Search for the cell housing the specified text and yield its (X, Y) center coordinate. 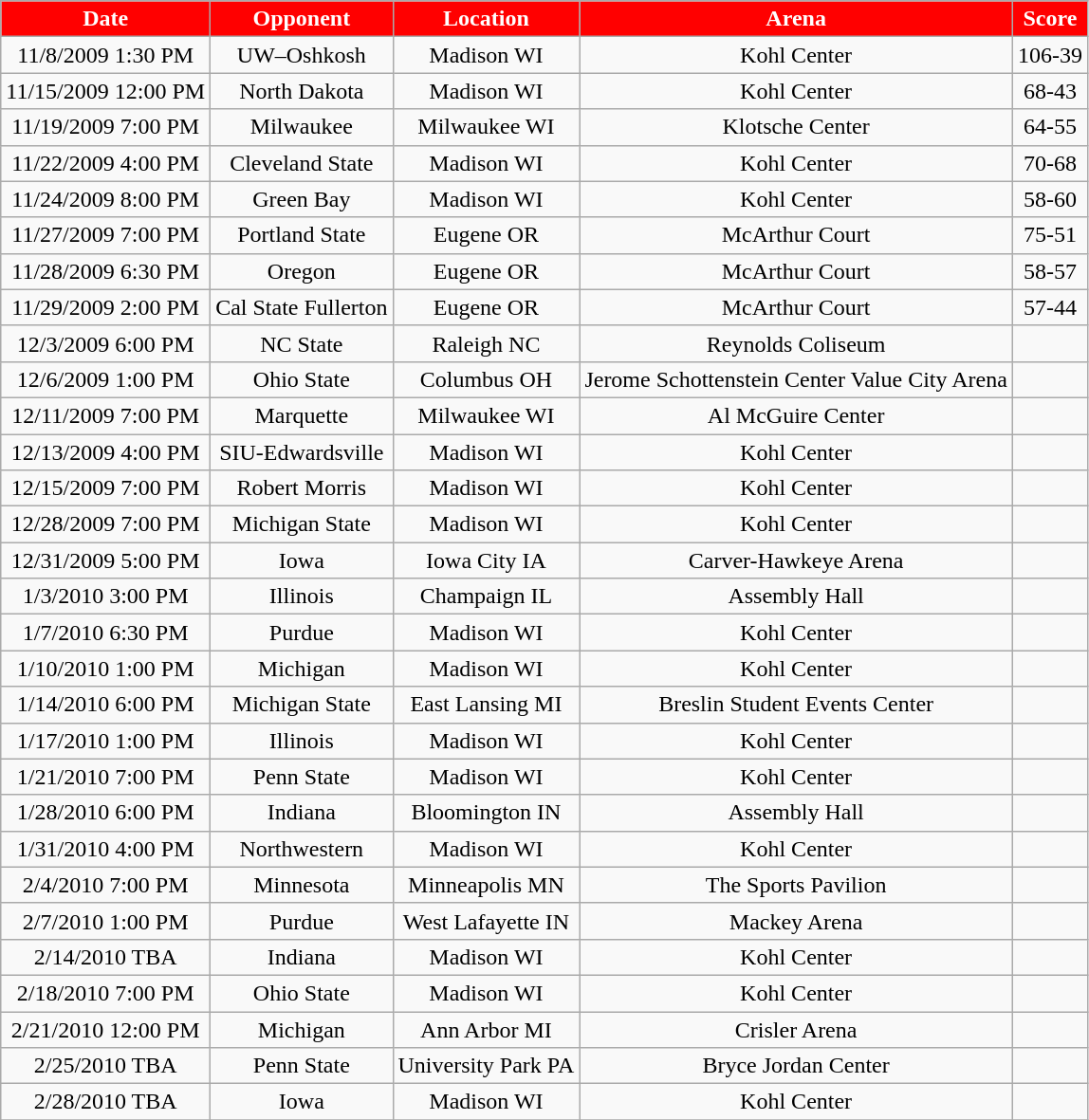
Ann Arbor MI (486, 1029)
Cleveland State (302, 163)
11/29/2009 2:00 PM (106, 307)
Raleigh NC (486, 343)
Marquette (302, 415)
University Park PA (486, 1066)
Crisler Arena (797, 1029)
Breslin Student Events Center (797, 705)
Milwaukee (302, 127)
1/21/2010 7:00 PM (106, 777)
Jerome Schottenstein Center Value City Arena (797, 379)
Location (486, 19)
Robert Morris (302, 488)
1/10/2010 1:00 PM (106, 669)
2/21/2010 12:00 PM (106, 1029)
1/17/2010 1:00 PM (106, 741)
UW–Oshkosh (302, 55)
2/7/2010 1:00 PM (106, 921)
Minnesota (302, 885)
11/15/2009 12:00 PM (106, 91)
75-51 (1049, 235)
12/13/2009 4:00 PM (106, 452)
11/19/2009 7:00 PM (106, 127)
58-60 (1049, 199)
1/14/2010 6:00 PM (106, 705)
58-57 (1049, 271)
12/28/2009 7:00 PM (106, 524)
Iowa City IA (486, 560)
2/25/2010 TBA (106, 1066)
Reynolds Coliseum (797, 343)
12/31/2009 5:00 PM (106, 560)
Champaign IL (486, 597)
2/14/2010 TBA (106, 957)
1/7/2010 6:30 PM (106, 633)
1/31/2010 4:00 PM (106, 849)
Portland State (302, 235)
East Lansing MI (486, 705)
Green Bay (302, 199)
12/15/2009 7:00 PM (106, 488)
Carver-Hawkeye Arena (797, 560)
Score (1049, 19)
68-43 (1049, 91)
12/11/2009 7:00 PM (106, 415)
1/28/2010 6:00 PM (106, 813)
106-39 (1049, 55)
The Sports Pavilion (797, 885)
64-55 (1049, 127)
Opponent (302, 19)
Klotsche Center (797, 127)
Cal State Fullerton (302, 307)
Minneapolis MN (486, 885)
Oregon (302, 271)
Bloomington IN (486, 813)
11/8/2009 1:30 PM (106, 55)
11/22/2009 4:00 PM (106, 163)
Columbus OH (486, 379)
West Lafayette IN (486, 921)
57-44 (1049, 307)
11/27/2009 7:00 PM (106, 235)
11/28/2009 6:30 PM (106, 271)
Date (106, 19)
SIU-Edwardsville (302, 452)
2/18/2010 7:00 PM (106, 993)
Mackey Arena (797, 921)
Arena (797, 19)
12/6/2009 1:00 PM (106, 379)
12/3/2009 6:00 PM (106, 343)
70-68 (1049, 163)
Bryce Jordan Center (797, 1066)
2/4/2010 7:00 PM (106, 885)
1/3/2010 3:00 PM (106, 597)
NC State (302, 343)
North Dakota (302, 91)
Al McGuire Center (797, 415)
11/24/2009 8:00 PM (106, 199)
Northwestern (302, 849)
2/28/2010 TBA (106, 1102)
